Output the [X, Y] coordinate of the center of the cell containing the given text.  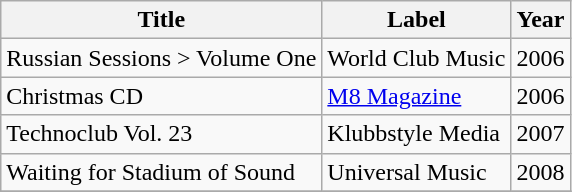
World Club Music [416, 58]
Technoclub Vol. 23 [162, 134]
Year [540, 20]
Klubbstyle Media [416, 134]
Russian Sessions > Volume One [162, 58]
2007 [540, 134]
Waiting for Stadium of Sound [162, 172]
Christmas CD [162, 96]
Universal Music [416, 172]
M8 Magazine [416, 96]
2008 [540, 172]
Title [162, 20]
Label [416, 20]
